Search for the cell housing the specified text and yield its [X, Y] center coordinate. 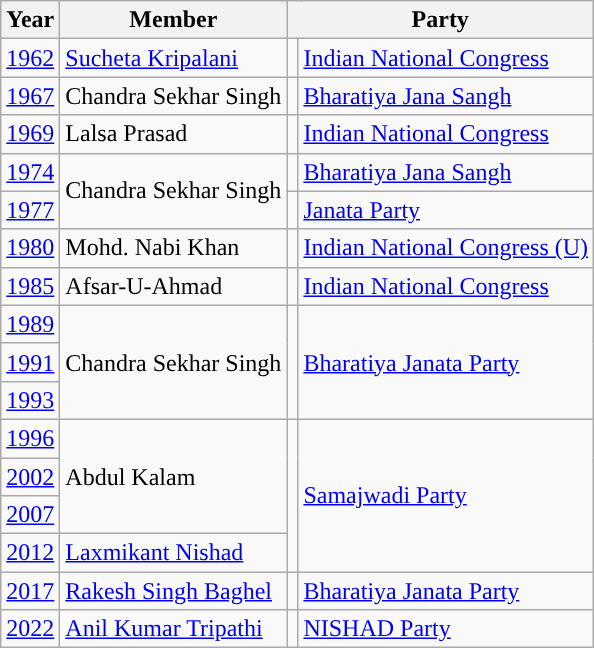
2017 [30, 591]
Rakesh Singh Baghel [174, 591]
Lalsa Prasad [174, 134]
Samajwadi Party [446, 495]
Afsar-U-Ahmad [174, 286]
1962 [30, 58]
1967 [30, 96]
Party [440, 20]
Sucheta Kripalani [174, 58]
1969 [30, 134]
Laxmikant Nishad [174, 553]
Indian National Congress (U) [446, 248]
1980 [30, 248]
NISHAD Party [446, 629]
Abdul Kalam [174, 476]
1985 [30, 286]
1989 [30, 324]
Janata Party [446, 210]
Member [174, 20]
2012 [30, 553]
2022 [30, 629]
1991 [30, 362]
1977 [30, 210]
Anil Kumar Tripathi [174, 629]
Mohd. Nabi Khan [174, 248]
Year [30, 20]
2002 [30, 477]
1974 [30, 172]
1996 [30, 438]
2007 [30, 515]
1993 [30, 400]
